Capture the cell that displays the provided text and extract its (X, Y) central coordinate. 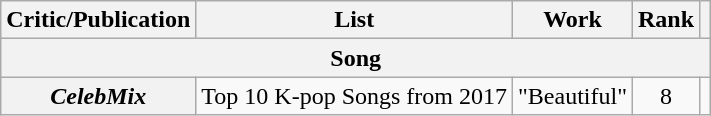
Song (356, 58)
Top 10 K-pop Songs from 2017 (354, 96)
List (354, 20)
Critic/Publication (98, 20)
"Beautiful" (573, 96)
8 (666, 96)
Work (573, 20)
CelebMix (98, 96)
Rank (666, 20)
